Capture the cell that displays the provided text and extract its [X, Y] central coordinate. 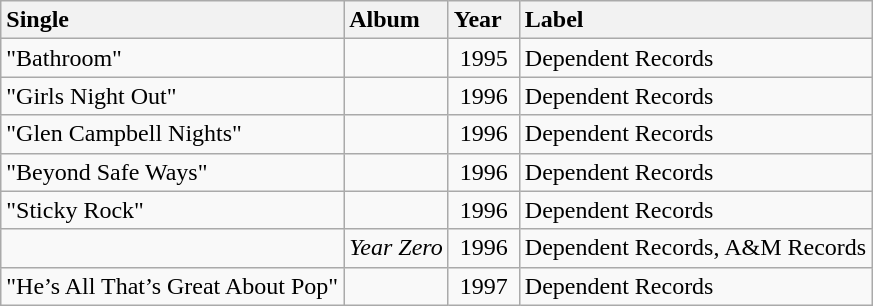
Label [695, 20]
Year Zero [396, 248]
1995 [484, 58]
"He’s All That’s Great About Pop" [172, 286]
"Girls Night Out" [172, 96]
Year [484, 20]
Single [172, 20]
"Bathroom" [172, 58]
Dependent Records, A&M Records [695, 248]
"Sticky Rock" [172, 210]
1997 [484, 286]
"Beyond Safe Ways" [172, 172]
"Glen Campbell Nights" [172, 134]
Album [396, 20]
